Scan for the cell matching the given text and deliver its [X, Y] coordinate at center. 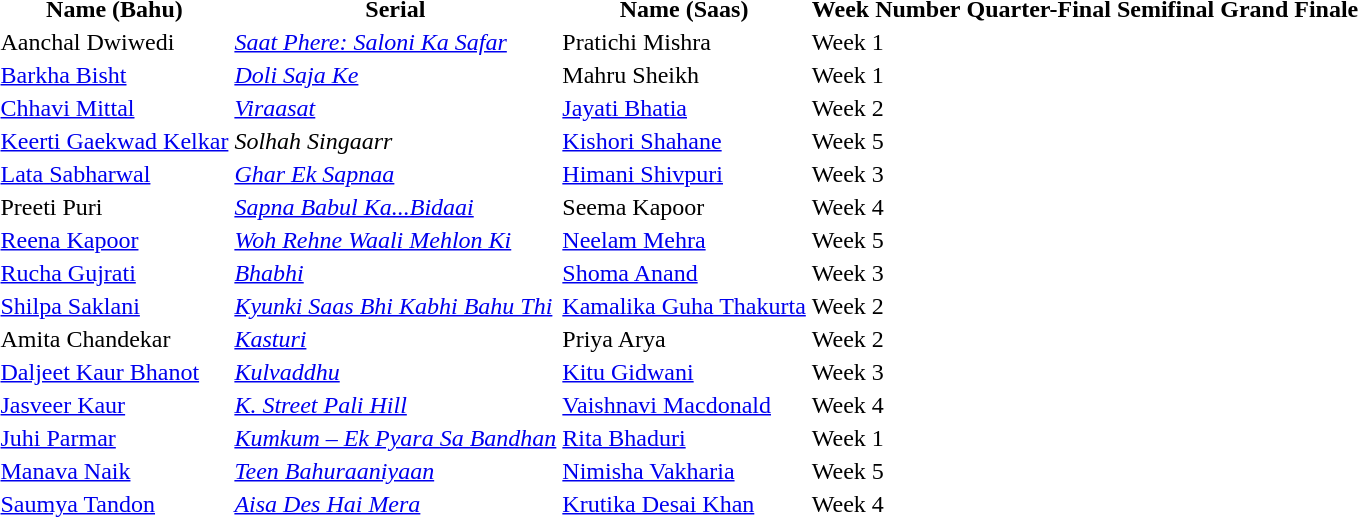
Mahru Sheikh [684, 75]
Jayati Bhatia [684, 108]
Sapna Babul Ka...Bidaai [396, 207]
Kitu Gidwani [684, 372]
Woh Rehne Waali Mehlon Ki [396, 240]
Solhah Singaarr [396, 141]
Bhabhi [396, 273]
Kumkum – Ek Pyara Sa Bandhan [396, 438]
K. Street Pali Hill [396, 405]
Neelam Mehra [684, 240]
Doli Saja Ke [396, 75]
Kishori Shahane [684, 141]
Seema Kapoor [684, 207]
Kamalika Guha Thakurta [684, 306]
Kasturi [396, 339]
Kyunki Saas Bhi Kabhi Bahu Thi [396, 306]
Viraasat [396, 108]
Himani Shivpuri [684, 174]
Ghar Ek Sapnaa [396, 174]
Vaishnavi Macdonald [684, 405]
Teen Bahuraaniyaan [396, 471]
Nimisha Vakharia [684, 471]
Kulvaddhu [396, 372]
Priya Arya [684, 339]
Pratichi Mishra [684, 42]
Shoma Anand [684, 273]
Rita Bhaduri [684, 438]
Saat Phere: Saloni Ka Safar [396, 42]
